Scan for the cell matching the given text and deliver its [X, Y] coordinate at center. 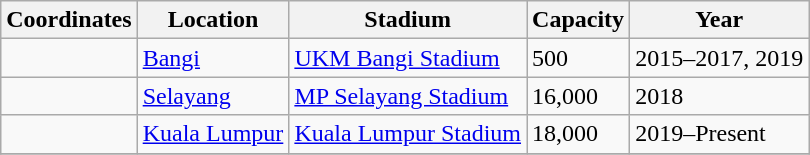
Bangi [213, 58]
500 [578, 58]
16,000 [578, 96]
2015–2017, 2019 [720, 58]
2018 [720, 96]
Coordinates [69, 20]
MP Selayang Stadium [408, 96]
18,000 [578, 134]
Location [213, 20]
2019–Present [720, 134]
Kuala Lumpur [213, 134]
Capacity [578, 20]
Stadium [408, 20]
Kuala Lumpur Stadium [408, 134]
UKM Bangi Stadium [408, 58]
Selayang [213, 96]
Year [720, 20]
